Identify which cell holds the provided text, then report its [X, Y] central coordinate. 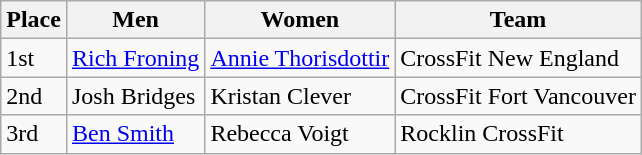
Kristan Clever [300, 96]
Place [34, 20]
Team [518, 20]
Ben Smith [135, 134]
2nd [34, 96]
Rebecca Voigt [300, 134]
CrossFit New England [518, 58]
Rocklin CrossFit [518, 134]
3rd [34, 134]
Women [300, 20]
Rich Froning [135, 58]
CrossFit Fort Vancouver [518, 96]
Annie Thorisdottir [300, 58]
Josh Bridges [135, 96]
Men [135, 20]
1st [34, 58]
